Extract the (X, Y) coordinate from the center of the cell holding the provided text.  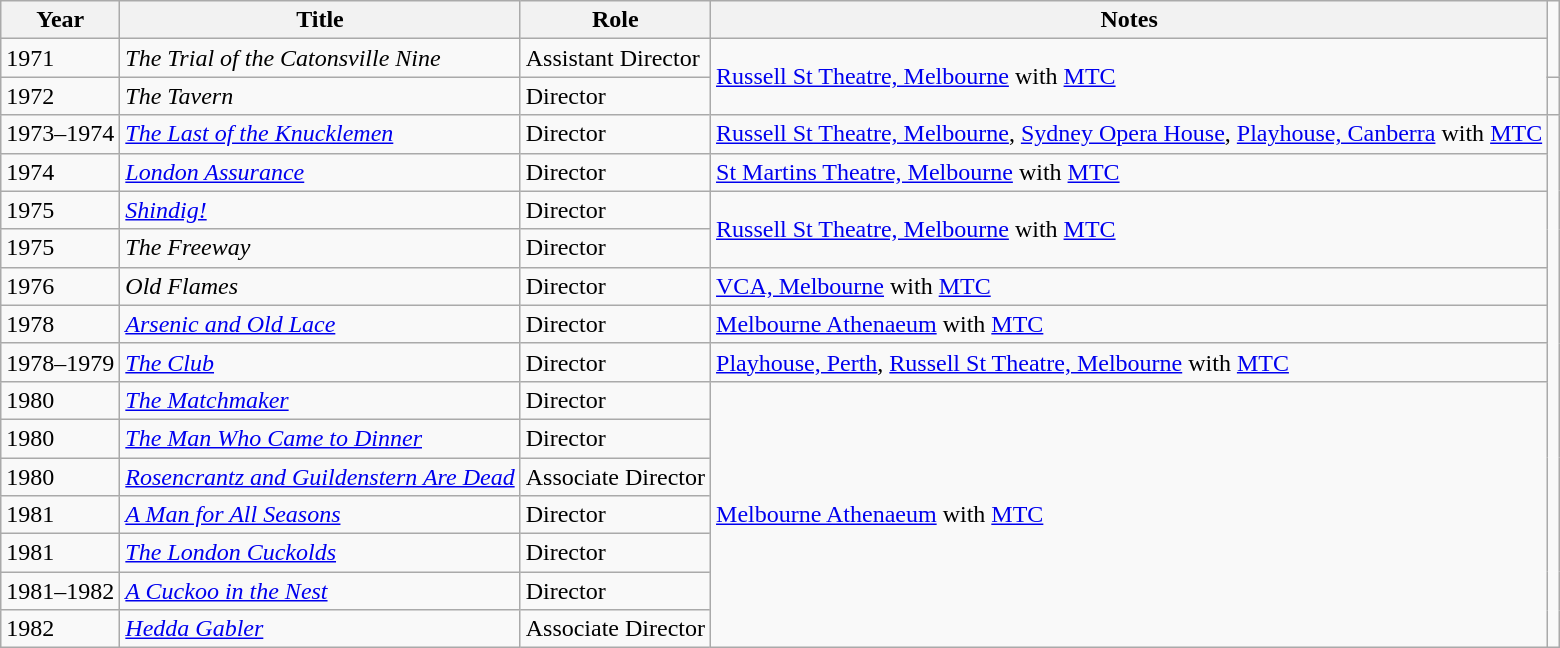
Hedda Gabler (320, 629)
Russell St Theatre, Melbourne, Sydney Opera House, Playhouse, Canberra with MTC (1130, 134)
A Man for All Seasons (320, 515)
The Tavern (320, 96)
The Freeway (320, 248)
Title (320, 20)
London Assurance (320, 172)
1981–1982 (60, 591)
VCA, Melbourne with MTC (1130, 286)
Role (615, 20)
The Trial of the Catonsville Nine (320, 58)
St Martins Theatre, Melbourne with MTC (1130, 172)
1974 (60, 172)
The Last of the Knucklemen (320, 134)
Assistant Director (615, 58)
Year (60, 20)
1982 (60, 629)
Playhouse, Perth, Russell St Theatre, Melbourne with MTC (1130, 362)
1971 (60, 58)
The Matchmaker (320, 400)
The Man Who Came to Dinner (320, 438)
Shindig! (320, 210)
Rosencrantz and Guildenstern Are Dead (320, 477)
The Club (320, 362)
1978 (60, 324)
1976 (60, 286)
Arsenic and Old Lace (320, 324)
A Cuckoo in the Nest (320, 591)
1973–1974 (60, 134)
Notes (1130, 20)
1972 (60, 96)
1978–1979 (60, 362)
The London Cuckolds (320, 553)
Old Flames (320, 286)
